Capture the cell that displays the provided text and extract its (X, Y) central coordinate. 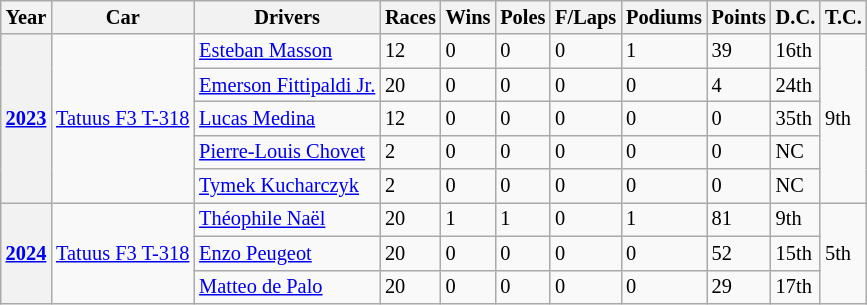
Matteo de Palo (287, 287)
Pierre-Louis Chovet (287, 152)
35th (796, 118)
Drivers (287, 17)
T.C. (844, 17)
4 (739, 85)
Wins (468, 17)
15th (796, 253)
Races (410, 17)
5th (844, 252)
Podiums (664, 17)
Théophile Naël (287, 219)
Tymek Kucharczyk (287, 186)
29 (739, 287)
17th (796, 287)
Car (122, 17)
D.C. (796, 17)
2024 (26, 252)
F/Laps (586, 17)
52 (739, 253)
24th (796, 85)
Lucas Medina (287, 118)
81 (739, 219)
2023 (26, 118)
Emerson Fittipaldi Jr. (287, 85)
Year (26, 17)
Points (739, 17)
Enzo Peugeot (287, 253)
16th (796, 51)
39 (739, 51)
Poles (522, 17)
Esteban Masson (287, 51)
